Pinpoint the cell where the given text exists, returning its [X, Y] midpoint coordinate. 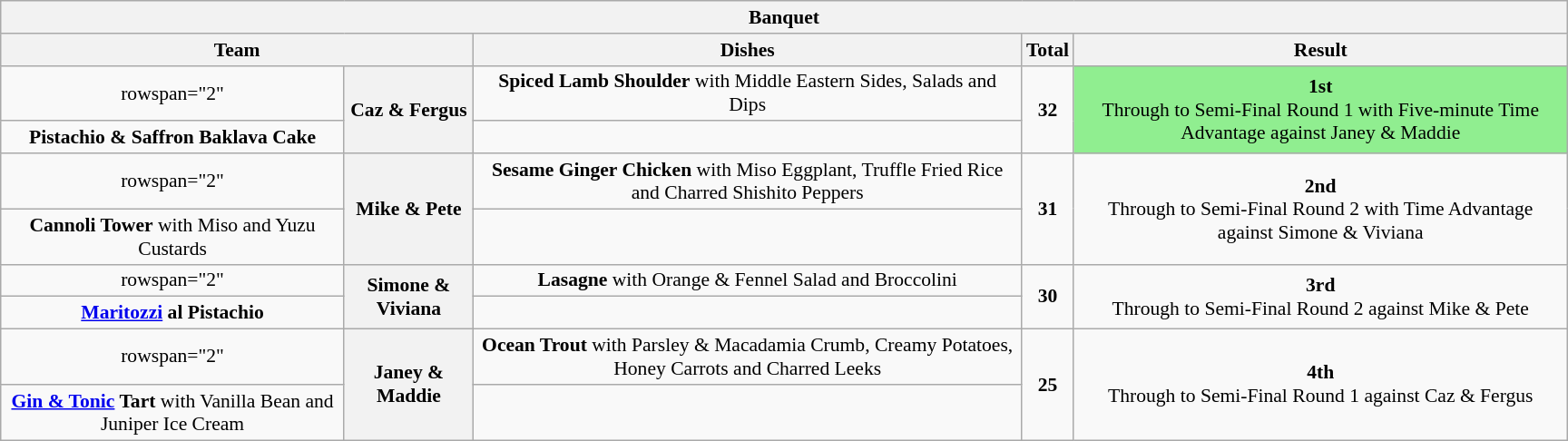
Banquet [784, 17]
1stThrough to Semi-Final Round 1 with Five-minute Time Advantage against Janey & Maddie [1320, 109]
Sesame Ginger Chicken with Miso Eggplant, Truffle Fried Rice and Charred Shishito Peppers [748, 181]
Mike & Pete [408, 209]
Dishes [748, 50]
Caz & Fergus [408, 109]
30 [1047, 296]
3rdThrough to Semi-Final Round 2 against Mike & Pete [1320, 296]
Total [1047, 50]
Janey & Maddie [408, 385]
Team [238, 50]
4thThrough to Semi-Final Round 1 against Caz & Fergus [1320, 385]
25 [1047, 385]
32 [1047, 109]
Pistachio & Saffron Baklava Cake [172, 138]
Spiced Lamb Shoulder with Middle Eastern Sides, Salads and Dips [748, 93]
Lasagne with Orange & Fennel Salad and Broccolini [748, 280]
Result [1320, 50]
Maritozzi al Pistachio [172, 313]
Gin & Tonic Tart with Vanilla Bean and Juniper Ice Cream [172, 412]
Ocean Trout with Parsley & Macadamia Crumb, Creamy Potatoes, Honey Carrots and Charred Leeks [748, 358]
Cannoli Tower with Miso and Yuzu Custards [172, 236]
31 [1047, 209]
Simone & Viviana [408, 296]
2ndThrough to Semi-Final Round 2 with Time Advantage against Simone & Viviana [1320, 209]
